Detect which cell encompasses the target text, then output its (X, Y) center coordinate. 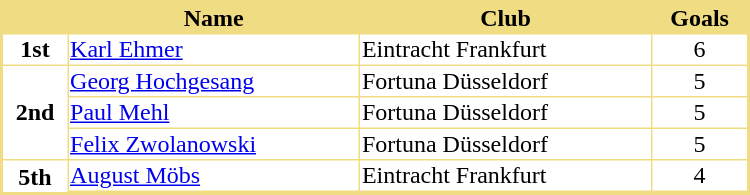
Karl Ehmer (214, 49)
Felix Zwolanowski (214, 144)
Goals (700, 18)
Name (214, 18)
6 (700, 49)
4 (700, 175)
August Möbs (214, 175)
1st (35, 49)
Paul Mehl (214, 113)
2nd (35, 112)
5th (35, 176)
Georg Hochgesang (214, 81)
Club (505, 18)
